For the text-containing cell, return its midpoint in (x, y) coordinate format. 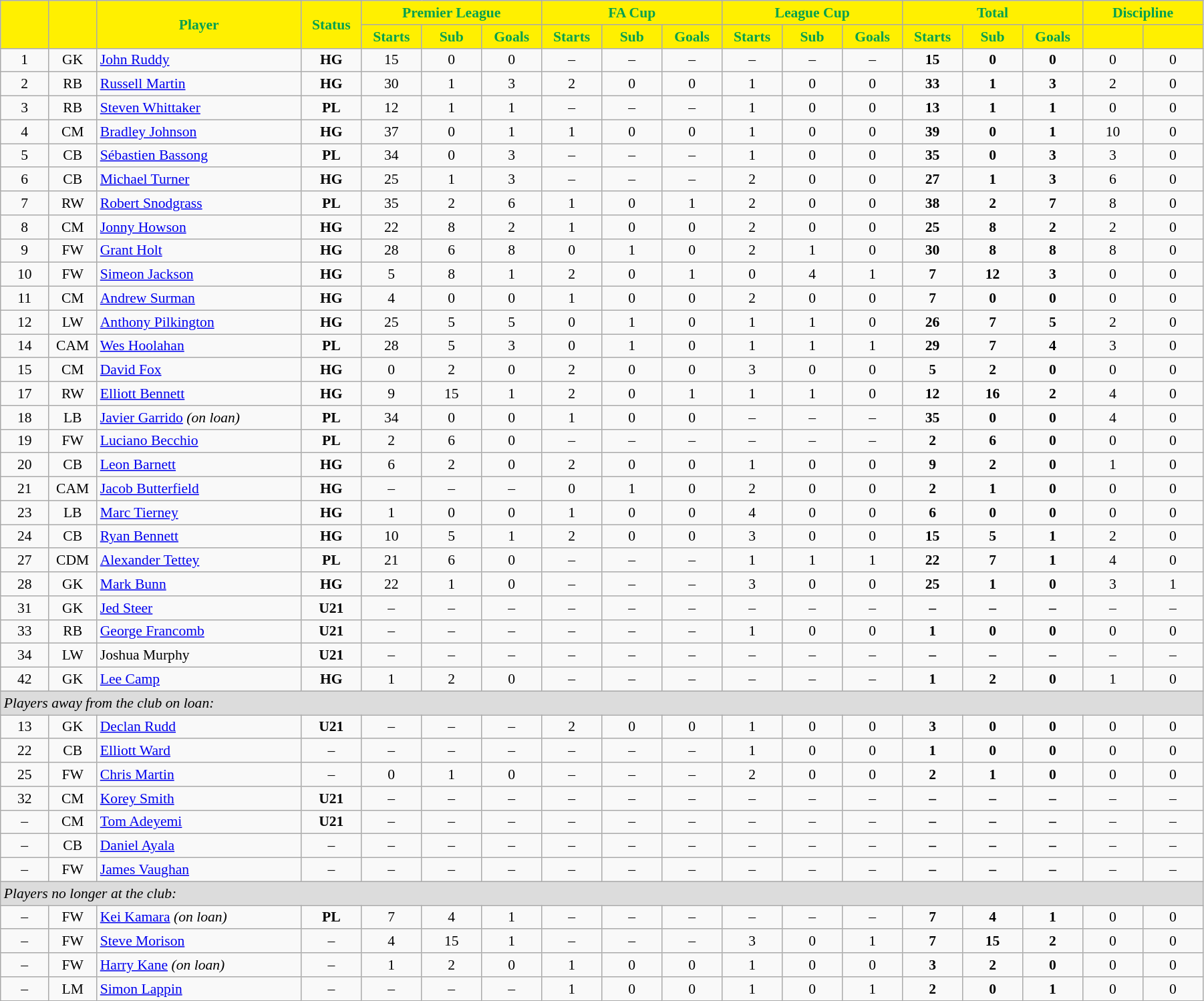
Simon Lappin (199, 989)
32 (25, 799)
Steven Whittaker (199, 108)
Kei Kamara (on loan) (199, 917)
James Vaughan (199, 870)
Wes Hoolahan (199, 346)
Declan Rudd (199, 727)
Player (199, 24)
11 (25, 299)
Ryan Bennett (199, 537)
John Ruddy (199, 60)
LM (73, 989)
38 (933, 203)
Sébastien Bassong (199, 156)
Michael Turner (199, 180)
Total (993, 13)
Discipline (1143, 13)
Jed Steer (199, 608)
17 (25, 394)
31 (25, 608)
FA Cup (632, 13)
Luciano Becchio (199, 441)
Leon Barnett (199, 465)
42 (25, 680)
CDM (73, 561)
29 (933, 346)
37 (392, 132)
Andrew Surman (199, 299)
Jacob Butterfield (199, 489)
Harry Kane (on loan) (199, 965)
David Fox (199, 370)
18 (25, 418)
Players no longer at the club: (602, 893)
Jonny Howson (199, 227)
League Cup (812, 13)
Chris Martin (199, 774)
26 (933, 322)
24 (25, 537)
Elliott Bennett (199, 394)
Korey Smith (199, 799)
Bradley Johnson (199, 132)
Alexander Tettey (199, 561)
16 (993, 394)
20 (25, 465)
George Francomb (199, 631)
Elliott Ward (199, 751)
Mark Bunn (199, 584)
39 (933, 132)
Robert Snodgrass (199, 203)
Javier Garrido (on loan) (199, 418)
Premier League (452, 13)
Daniel Ayala (199, 846)
23 (25, 513)
Joshua Murphy (199, 656)
Russell Martin (199, 84)
Status (331, 24)
Steve Morison (199, 942)
Grant Holt (199, 251)
14 (25, 346)
Players away from the club on loan: (602, 703)
Marc Tierney (199, 513)
Simeon Jackson (199, 275)
Tom Adeyemi (199, 822)
Anthony Pilkington (199, 322)
Lee Camp (199, 680)
19 (25, 441)
